Determine the (x, y) coordinate at the center of the cell enclosing the given text.  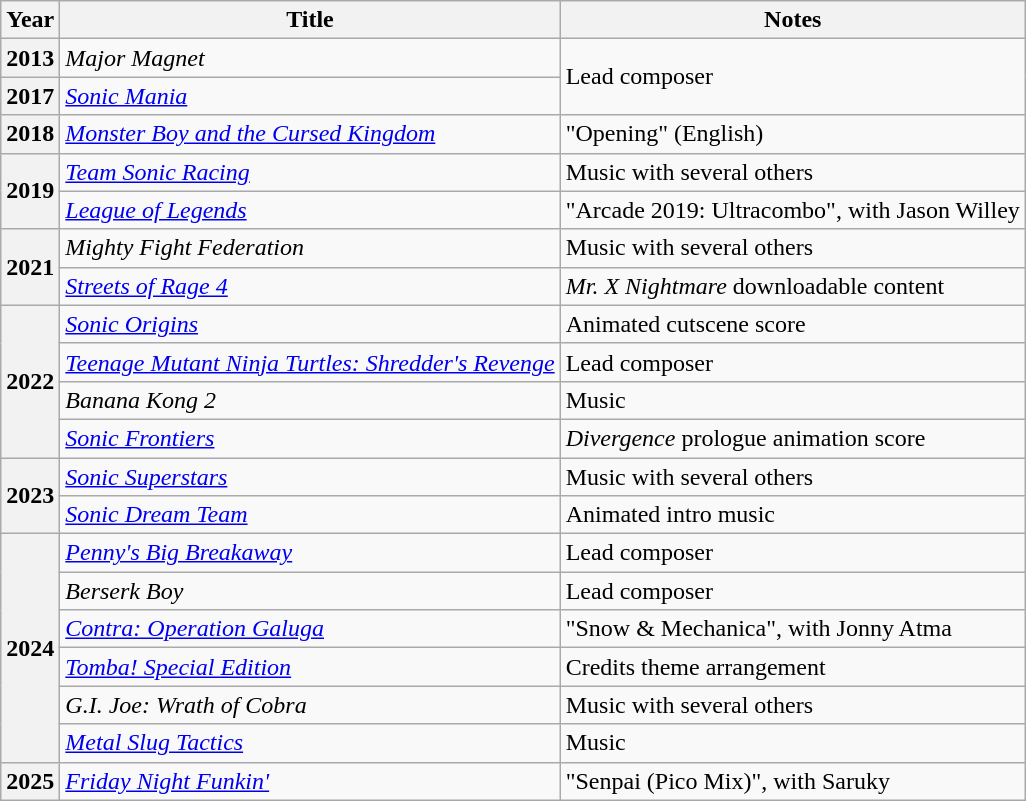
2021 (30, 267)
Streets of Rage 4 (310, 286)
Contra: Operation Galuga (310, 629)
Animated intro music (792, 515)
Team Sonic Racing (310, 172)
Sonic Dream Team (310, 515)
Animated cutscene score (792, 324)
2017 (30, 96)
Notes (792, 20)
Friday Night Funkin' (310, 781)
Mighty Fight Federation (310, 248)
2018 (30, 134)
Sonic Frontiers (310, 438)
Major Magnet (310, 58)
"Senpai (Pico Mix)", with Saruky (792, 781)
2013 (30, 58)
Year (30, 20)
Monster Boy and the Cursed Kingdom (310, 134)
Sonic Origins (310, 324)
Sonic Superstars (310, 477)
Banana Kong 2 (310, 400)
2023 (30, 496)
Metal Slug Tactics (310, 743)
Berserk Boy (310, 591)
2019 (30, 191)
"Arcade 2019: Ultracombo", with Jason Willey (792, 210)
G.I. Joe: Wrath of Cobra (310, 705)
Teenage Mutant Ninja Turtles: Shredder's Revenge (310, 362)
Divergence prologue animation score (792, 438)
2022 (30, 381)
2024 (30, 648)
2025 (30, 781)
Penny's Big Breakaway (310, 553)
Sonic Mania (310, 96)
Title (310, 20)
"Snow & Mechanica", with Jonny Atma (792, 629)
"Opening" (English) (792, 134)
League of Legends (310, 210)
Tomba! Special Edition (310, 667)
Credits theme arrangement (792, 667)
Mr. X Nightmare downloadable content (792, 286)
